Capture the cell that displays the provided text and extract its (X, Y) central coordinate. 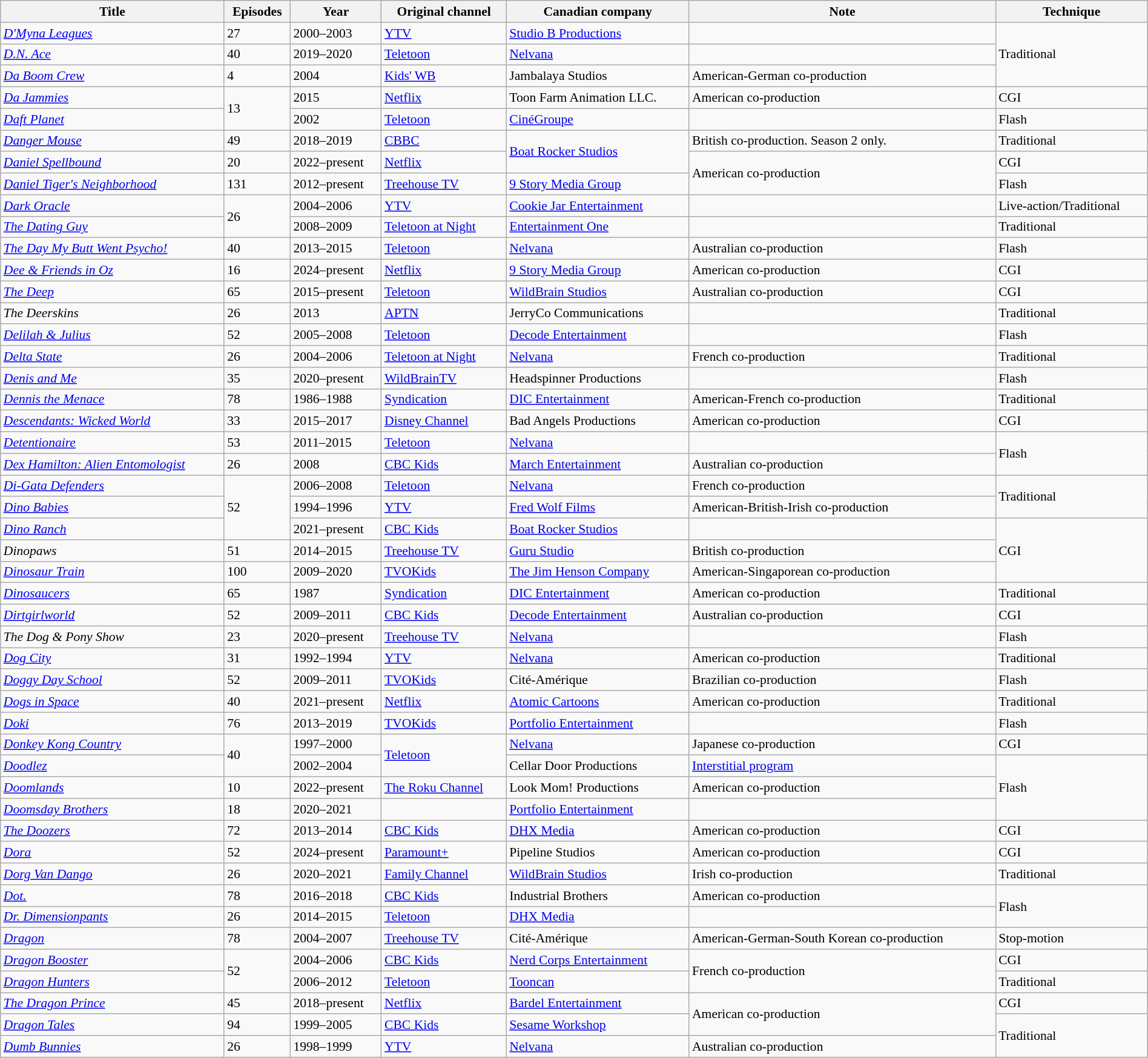
British co-production (842, 551)
Danger Mouse (113, 141)
Dora (113, 853)
American-German-South Korean co-production (842, 939)
Doki (113, 723)
Dragon Booster (113, 961)
53 (257, 443)
2002–2004 (335, 766)
Dumb Bunnies (113, 1046)
2013 (335, 314)
94 (257, 1025)
2018–present (335, 1004)
2004–2007 (335, 939)
Doomlands (113, 788)
CinéGroupe (598, 119)
Denis and Me (113, 378)
1987 (335, 594)
American-German co-production (842, 76)
Jambalaya Studios (598, 76)
Paramount+ (444, 853)
Title (113, 11)
Toon Farm Animation LLC. (598, 98)
American-Singaporean co-production (842, 572)
Detentionaire (113, 443)
23 (257, 637)
Dirtgirlworld (113, 616)
13 (257, 109)
The Dog & Pony Show (113, 637)
2015 (335, 98)
1999–2005 (335, 1025)
Dino Ranch (113, 529)
45 (257, 1004)
72 (257, 831)
British co-production. Season 2 only. (842, 141)
American-British-Irish co-production (842, 508)
Daniel Spellbound (113, 163)
4 (257, 76)
49 (257, 141)
Dark Oracle (113, 206)
2008–2009 (335, 227)
Year (335, 11)
Doomsday Brothers (113, 809)
The Deep (113, 292)
Delilah & Julius (113, 335)
Stop-motion (1072, 939)
Headspinner Productions (598, 378)
Doggy Day School (113, 680)
2006–2012 (335, 982)
2015–2017 (335, 421)
Look Mom! Productions (598, 788)
Daft Planet (113, 119)
Dex Hamilton: Alien Entomologist (113, 464)
Tooncan (598, 982)
Guru Studio (598, 551)
10 (257, 788)
Studio B Productions (598, 33)
Dragon (113, 939)
Dragon Tales (113, 1025)
2009–2020 (335, 572)
Dee & Friends in Oz (113, 271)
Dogs in Space (113, 701)
Atomic Cartoons (598, 701)
31 (257, 659)
2013–2015 (335, 249)
Cookie Jar Entertainment (598, 206)
1997–2000 (335, 744)
76 (257, 723)
Delta State (113, 356)
Interstitial program (842, 766)
Canadian company (598, 11)
Brazilian co-production (842, 680)
Sesame Workshop (598, 1025)
Dinosaur Train (113, 572)
Note (842, 11)
Dennis the Menace (113, 399)
2018–2019 (335, 141)
2005–2008 (335, 335)
D'Myna Leagues (113, 33)
2011–2015 (335, 443)
2004 (335, 76)
The Day My Butt Went Psycho! (113, 249)
Da Jammies (113, 98)
2019–2020 (335, 54)
Daniel Tiger's Neighborhood (113, 184)
2015–present (335, 292)
CBBC (444, 141)
Family Channel (444, 874)
Cellar Door Productions (598, 766)
51 (257, 551)
Nerd Corps Entertainment (598, 961)
The Doozers (113, 831)
Fred Wolf Films (598, 508)
2012–present (335, 184)
Pipeline Studios (598, 853)
Live-action/Traditional (1072, 206)
100 (257, 572)
Da Boom Crew (113, 76)
APTN (444, 314)
Di-Gata Defenders (113, 486)
The Deerskins (113, 314)
27 (257, 33)
35 (257, 378)
Entertainment One (598, 227)
The Roku Channel (444, 788)
Descendants: Wicked World (113, 421)
WildBrainTV (444, 378)
1994–1996 (335, 508)
2008 (335, 464)
Dorg Van Dango (113, 874)
D.N. Ace (113, 54)
American-French co-production (842, 399)
Bad Angels Productions (598, 421)
Bardel Entertainment (598, 1004)
Doodlez (113, 766)
Dinosaucers (113, 594)
The Dating Guy (113, 227)
Technique (1072, 11)
JerryCo Communications (598, 314)
Disney Channel (444, 421)
131 (257, 184)
Industrial Brothers (598, 896)
33 (257, 421)
Irish co-production (842, 874)
1998–1999 (335, 1046)
The Dragon Prince (113, 1004)
2000–2003 (335, 33)
Dot. (113, 896)
The Jim Henson Company (598, 572)
Kids' WB (444, 76)
Dino Babies (113, 508)
Japanese co-production (842, 744)
16 (257, 271)
2013–2014 (335, 831)
2013–2019 (335, 723)
Dinopaws (113, 551)
2016–2018 (335, 896)
2006–2008 (335, 486)
20 (257, 163)
Donkey Kong Country (113, 744)
Original channel (444, 11)
Dragon Hunters (113, 982)
Episodes (257, 11)
18 (257, 809)
2002 (335, 119)
1986–1988 (335, 399)
March Entertainment (598, 464)
Dr. Dimensionpants (113, 917)
1992–1994 (335, 659)
Dog City (113, 659)
